Extract the [X, Y] coordinate from the center of the cell holding the provided text.  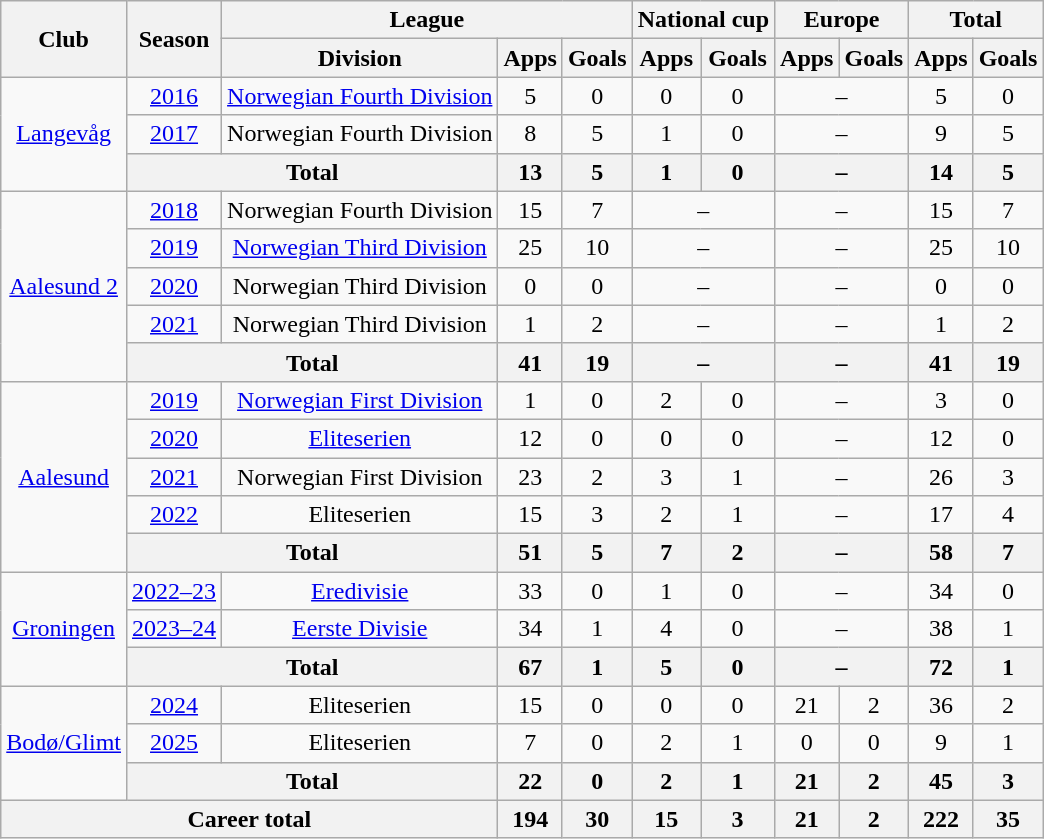
194 [530, 819]
26 [941, 477]
Club [64, 39]
Aalesund [64, 476]
222 [941, 819]
22 [530, 781]
2018 [174, 210]
Career total [250, 819]
13 [530, 172]
67 [530, 667]
72 [941, 667]
58 [941, 553]
2022–23 [174, 591]
45 [941, 781]
Season [174, 39]
14 [941, 172]
30 [597, 819]
17 [941, 515]
38 [941, 629]
23 [530, 477]
Groningen [64, 629]
Europe [842, 20]
2024 [174, 705]
8 [530, 134]
Bodø/Glimt [64, 743]
National cup [703, 20]
Eerste Divisie [360, 629]
35 [1008, 819]
33 [530, 591]
2022 [174, 515]
51 [530, 553]
Eredivisie [360, 591]
League [428, 20]
2023–24 [174, 629]
Division [360, 58]
2017 [174, 134]
Langevåg [64, 134]
2016 [174, 96]
Aalesund 2 [64, 286]
36 [941, 705]
2025 [174, 743]
